Return (X, Y) of the center of cell containing provided text 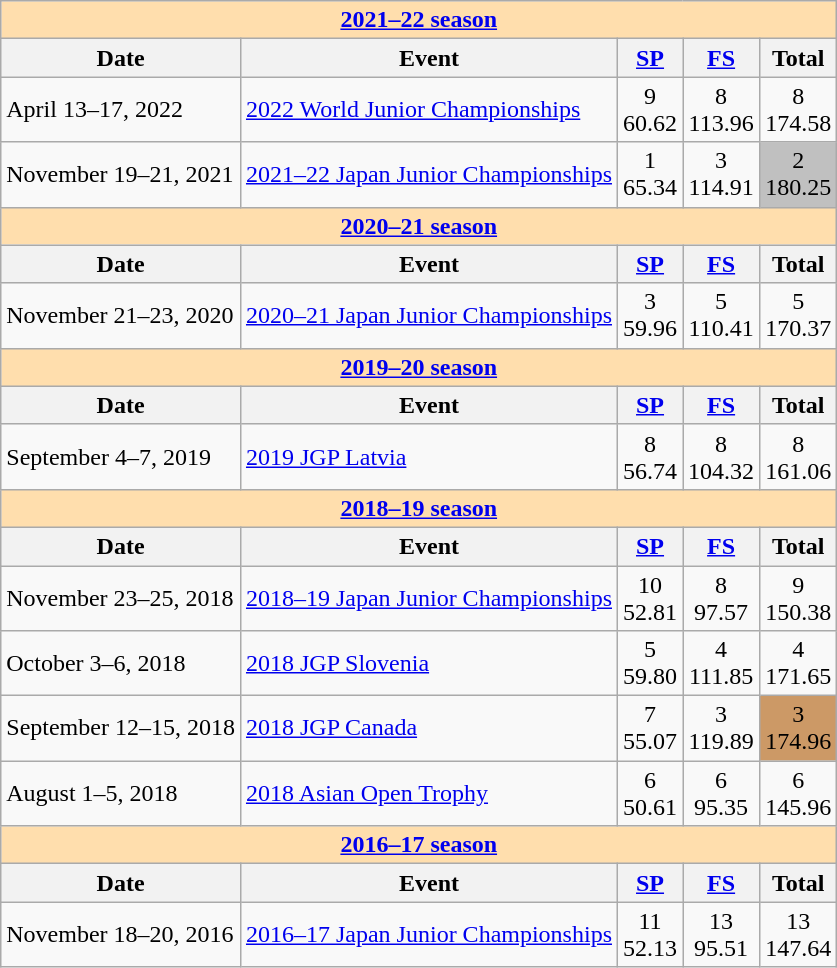
8 56.74 (650, 456)
2016–17 season (419, 845)
2020–21 season (419, 226)
2020–21 Japan Junior Championships (428, 316)
5 170.37 (798, 316)
2018–19 Japan Junior Championships (428, 598)
November 23–25, 2018 (121, 598)
9 60.62 (650, 110)
2018 Asian Open Trophy (428, 794)
9 150.38 (798, 598)
2021–22 season (419, 20)
2022 World Junior Championships (428, 110)
13 147.64 (798, 934)
April 13–17, 2022 (121, 110)
4 111.85 (722, 664)
6 145.96 (798, 794)
November 19–21, 2021 (121, 174)
7 55.07 (650, 728)
1 65.34 (650, 174)
3 59.96 (650, 316)
5 110.41 (722, 316)
8 161.06 (798, 456)
10 52.81 (650, 598)
5 59.80 (650, 664)
2016–17 Japan Junior Championships (428, 934)
September 4–7, 2019 (121, 456)
2018 JGP Canada (428, 728)
4 171.65 (798, 664)
September 12–15, 2018 (121, 728)
August 1–5, 2018 (121, 794)
November 18–20, 2016 (121, 934)
2021–22 Japan Junior Championships (428, 174)
2019–20 season (419, 367)
2 180.25 (798, 174)
8 174.58 (798, 110)
2019 JGP Latvia (428, 456)
October 3–6, 2018 (121, 664)
8 97.57 (722, 598)
8 113.96 (722, 110)
3 174.96 (798, 728)
6 50.61 (650, 794)
11 52.13 (650, 934)
November 21–23, 2020 (121, 316)
2018 JGP Slovenia (428, 664)
3 119.89 (722, 728)
13 95.51 (722, 934)
3 114.91 (722, 174)
2018–19 season (419, 508)
6 95.35 (722, 794)
8 104.32 (722, 456)
